Scan for the cell matching the given text and deliver its [x, y] coordinate at center. 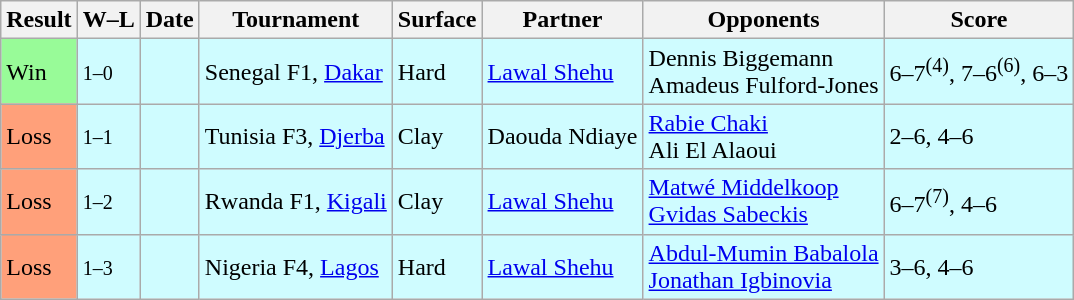
Daouda Ndiaye [562, 136]
Dennis Biggemann Amadeus Fulford-Jones [764, 72]
Nigeria F4, Lagos [296, 266]
W–L [108, 20]
3–6, 4–6 [979, 266]
6–7(4), 7–6(6), 6–3 [979, 72]
Win [39, 72]
Abdul-Mumin Babalola Jonathan Igbinovia [764, 266]
1–1 [108, 136]
Senegal F1, Dakar [296, 72]
Score [979, 20]
Result [39, 20]
Opponents [764, 20]
2–6, 4–6 [979, 136]
1–3 [108, 266]
1–0 [108, 72]
Date [170, 20]
Rabie Chaki Ali El Alaoui [764, 136]
Rwanda F1, Kigali [296, 202]
Surface [437, 20]
Tournament [296, 20]
Matwé Middelkoop Gvidas Sabeckis [764, 202]
Partner [562, 20]
Tunisia F3, Djerba [296, 136]
1–2 [108, 202]
6–7(7), 4–6 [979, 202]
